Provide the [x, y] coordinate of the cell's center where the given text is located.  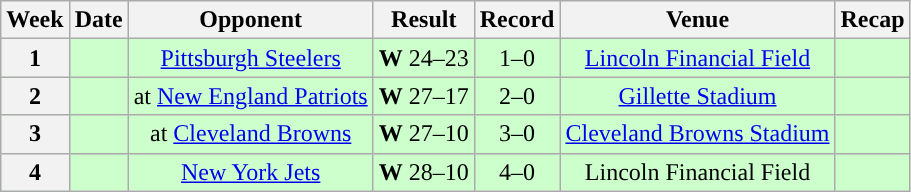
at Cleveland Browns [250, 134]
W 27–10 [424, 134]
3–0 [517, 134]
Pittsburgh Steelers [250, 58]
Week [35, 20]
Record [517, 20]
4–0 [517, 172]
Opponent [250, 20]
Date [98, 20]
2–0 [517, 96]
New York Jets [250, 172]
Cleveland Browns Stadium [698, 134]
W 28–10 [424, 172]
Venue [698, 20]
Result [424, 20]
at New England Patriots [250, 96]
2 [35, 96]
1 [35, 58]
4 [35, 172]
Recap [872, 20]
W 27–17 [424, 96]
1–0 [517, 58]
3 [35, 134]
Gillette Stadium [698, 96]
W 24–23 [424, 58]
